Return the (X, Y) coordinate for the center point of the cell that contains the specified text.  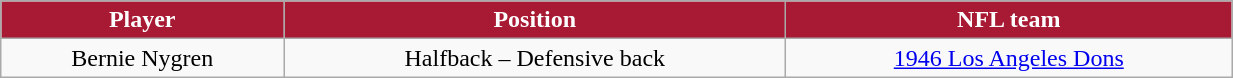
NFL team (1009, 20)
Player (142, 20)
Bernie Nygren (142, 58)
1946 Los Angeles Dons (1009, 58)
Position (535, 20)
Halfback – Defensive back (535, 58)
